Detect which cell encompasses the target text, then output its [x, y] center coordinate. 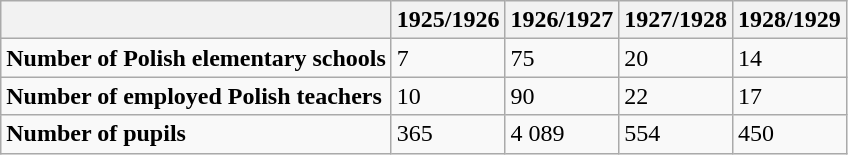
1928/1929 [790, 20]
17 [790, 96]
Number of employed Polish teachers [196, 96]
1927/1928 [676, 20]
Number of pupils [196, 134]
4 089 [562, 134]
20 [676, 58]
1926/1927 [562, 20]
22 [676, 96]
1925/1926 [448, 20]
7 [448, 58]
90 [562, 96]
554 [676, 134]
365 [448, 134]
75 [562, 58]
Number of Polish elementary schools [196, 58]
450 [790, 134]
10 [448, 96]
14 [790, 58]
